Find where the given text appears and provide that cell's center as [X, Y] coordinate. 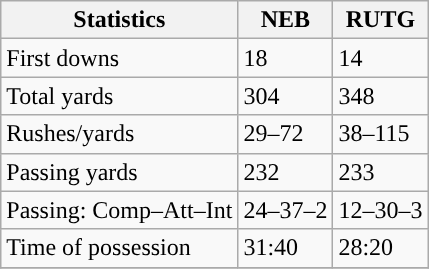
Passing: Comp–Att–Int [120, 210]
31:40 [286, 248]
Rushes/yards [120, 134]
29–72 [286, 134]
12–30–3 [380, 210]
Time of possession [120, 248]
18 [286, 58]
348 [380, 96]
232 [286, 172]
304 [286, 96]
NEB [286, 20]
28:20 [380, 248]
Total yards [120, 96]
38–115 [380, 134]
First downs [120, 58]
Statistics [120, 20]
14 [380, 58]
233 [380, 172]
24–37–2 [286, 210]
Passing yards [120, 172]
RUTG [380, 20]
